Scan for the cell matching the given text and deliver its [X, Y] coordinate at center. 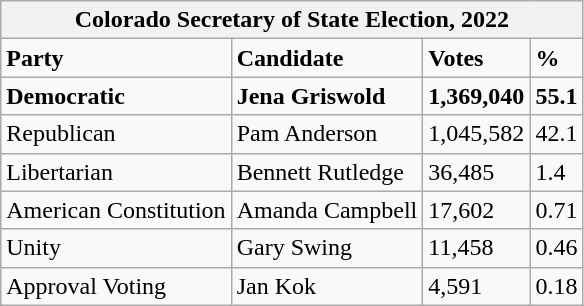
Candidate [327, 58]
0.18 [556, 286]
Party [116, 58]
4,591 [476, 286]
Colorado Secretary of State Election, 2022 [292, 20]
Bennett Rutledge [327, 172]
1,045,582 [476, 134]
Libertarian [116, 172]
Gary Swing [327, 248]
11,458 [476, 248]
17,602 [476, 210]
Jena Griswold [327, 96]
Approval Voting [116, 286]
0.46 [556, 248]
% [556, 58]
Democratic [116, 96]
Amanda Campbell [327, 210]
42.1 [556, 134]
36,485 [476, 172]
Pam Anderson [327, 134]
Jan Kok [327, 286]
American Constitution [116, 210]
55.1 [556, 96]
0.71 [556, 210]
1.4 [556, 172]
Votes [476, 58]
1,369,040 [476, 96]
Republican [116, 134]
Unity [116, 248]
